Search for the cell housing the specified text and yield its (x, y) center coordinate. 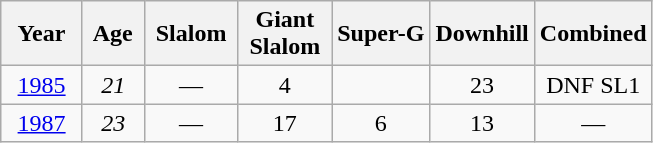
Age (113, 34)
Giant Slalom (285, 34)
4 (285, 85)
1985 (42, 85)
21 (113, 85)
Year (42, 34)
17 (285, 123)
6 (381, 123)
Super-G (381, 34)
Slalom (191, 34)
DNF SL1 (593, 85)
13 (482, 123)
1987 (42, 123)
Combined (593, 34)
Downhill (482, 34)
